Capture the cell that displays the provided text and extract its (x, y) central coordinate. 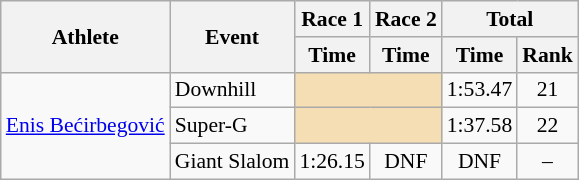
1:53.47 (480, 90)
21 (548, 90)
1:37.58 (480, 126)
Super-G (232, 126)
Giant Slalom (232, 162)
Downhill (232, 90)
22 (548, 126)
Enis Bećirbegović (86, 126)
– (548, 162)
1:26.15 (332, 162)
Athlete (86, 36)
Race 2 (406, 19)
Event (232, 36)
Rank (548, 55)
Total (510, 19)
Race 1 (332, 19)
